Find where the given text appears and provide that cell's center as [X, Y] coordinate. 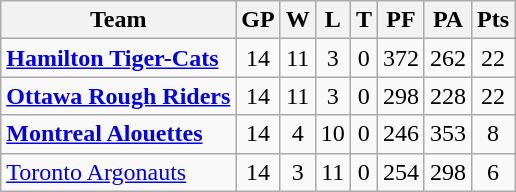
T [364, 20]
GP [258, 20]
8 [494, 134]
Team [118, 20]
254 [400, 172]
Hamilton Tiger-Cats [118, 58]
10 [332, 134]
Ottawa Rough Riders [118, 96]
246 [400, 134]
6 [494, 172]
Montreal Alouettes [118, 134]
W [298, 20]
Pts [494, 20]
353 [448, 134]
372 [400, 58]
PA [448, 20]
228 [448, 96]
Toronto Argonauts [118, 172]
4 [298, 134]
PF [400, 20]
262 [448, 58]
L [332, 20]
